Detect which cell encompasses the target text, then output its [X, Y] center coordinate. 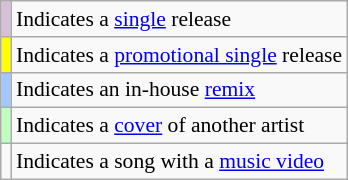
Indicates a single release [179, 19]
Indicates a cover of another artist [179, 126]
Indicates an in-house remix [179, 90]
Indicates a song with a music video [179, 162]
Indicates a promotional single release [179, 55]
